Locate the cell with the specified text and output its [X, Y] center coordinate. 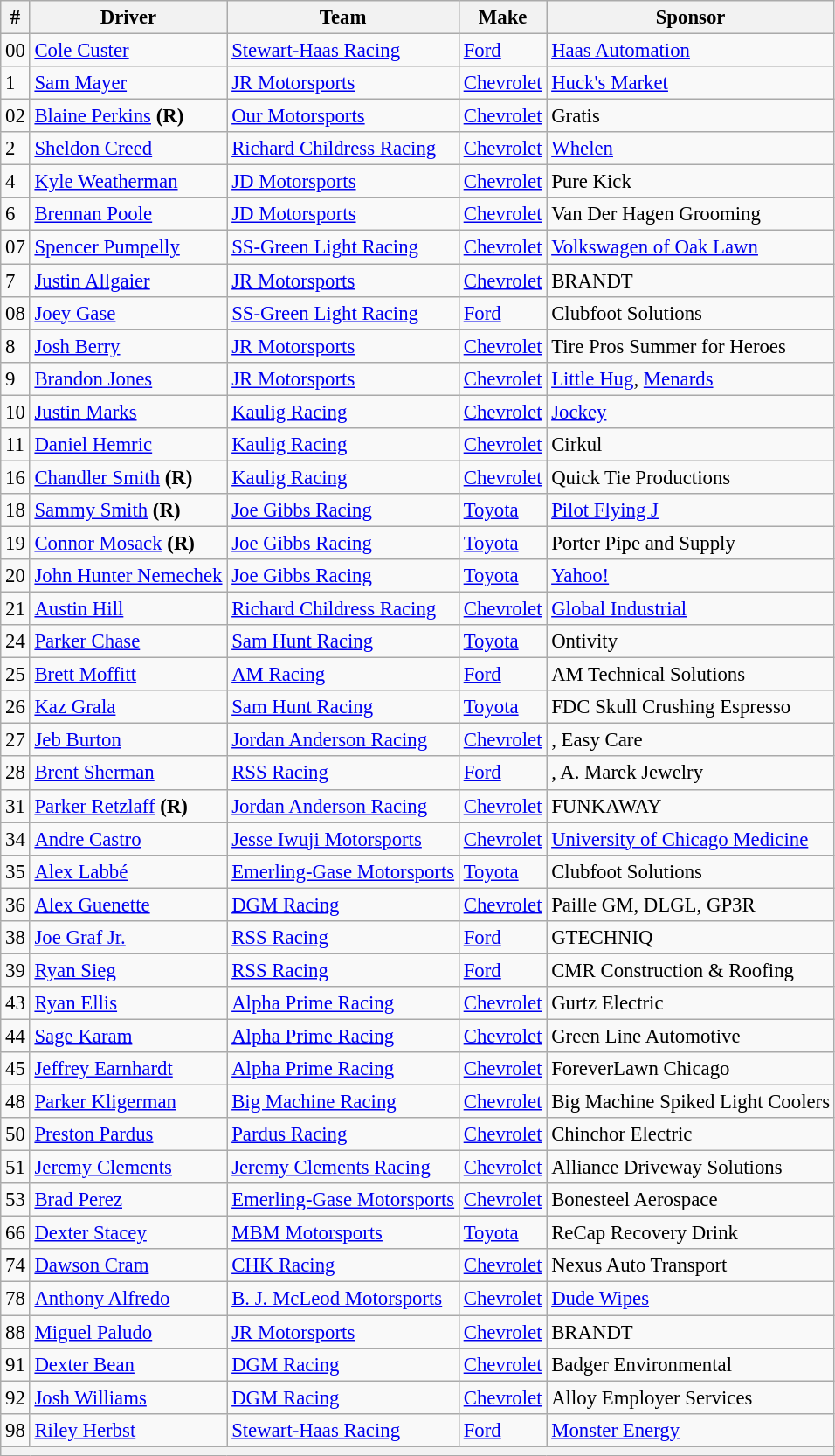
21 [16, 609]
Connor Mosack (R) [128, 543]
Dexter Bean [128, 1364]
20 [16, 576]
27 [16, 740]
Brent Sherman [128, 773]
Alex Labbé [128, 871]
Jesse Iwuji Motorsports [343, 839]
Alex Guenette [128, 905]
Jeremy Clements Racing [343, 1168]
53 [16, 1200]
Dexter Stacey [128, 1233]
25 [16, 675]
Tire Pros Summer for Heroes [691, 346]
Parker Retzlaff (R) [128, 806]
9 [16, 378]
University of Chicago Medicine [691, 839]
Kaz Grala [128, 707]
Volkswagen of Oak Lawn [691, 247]
43 [16, 1003]
Cirkul [691, 445]
, Easy Care [691, 740]
Little Hug, Menards [691, 378]
Jockey [691, 412]
Ryan Sieg [128, 970]
31 [16, 806]
Nexus Auto Transport [691, 1266]
Chinchor Electric [691, 1134]
Austin Hill [128, 609]
Cole Custer [128, 51]
Joe Graf Jr. [128, 938]
Pure Kick [691, 182]
24 [16, 641]
Brandon Jones [128, 378]
50 [16, 1134]
Alliance Driveway Solutions [691, 1168]
Paille GM, DLGL, GP3R [691, 905]
91 [16, 1364]
Team [343, 17]
16 [16, 477]
B. J. McLeod Motorsports [343, 1299]
Brett Moffitt [128, 675]
2 [16, 149]
Anthony Alfredo [128, 1299]
Pardus Racing [343, 1134]
Spencer Pumpelly [128, 247]
# [16, 17]
39 [16, 970]
Yahoo! [691, 576]
FUNKAWAY [691, 806]
Pilot Flying J [691, 510]
Justin Allgaier [128, 281]
48 [16, 1102]
66 [16, 1233]
AM Technical Solutions [691, 675]
38 [16, 938]
Monster Energy [691, 1430]
74 [16, 1266]
Sheldon Creed [128, 149]
6 [16, 214]
Parker Kligerman [128, 1102]
Brennan Poole [128, 214]
Porter Pipe and Supply [691, 543]
34 [16, 839]
Joey Gase [128, 313]
ReCap Recovery Drink [691, 1233]
Sponsor [691, 17]
Van Der Hagen Grooming [691, 214]
45 [16, 1069]
28 [16, 773]
Jeremy Clements [128, 1168]
Justin Marks [128, 412]
51 [16, 1168]
Miguel Paludo [128, 1332]
Preston Pardus [128, 1134]
Sage Karam [128, 1036]
Bonesteel Aerospace [691, 1200]
MBM Motorsports [343, 1233]
FDC Skull Crushing Espresso [691, 707]
Haas Automation [691, 51]
Dawson Cram [128, 1266]
Andre Castro [128, 839]
Our Motorsports [343, 116]
00 [16, 51]
Ontivity [691, 641]
Sammy Smith (R) [128, 510]
35 [16, 871]
Chandler Smith (R) [128, 477]
Make [502, 17]
02 [16, 116]
CMR Construction & Roofing [691, 970]
26 [16, 707]
36 [16, 905]
Big Machine Racing [343, 1102]
Gratis [691, 116]
8 [16, 346]
Gurtz Electric [691, 1003]
Parker Chase [128, 641]
Whelen [691, 149]
, A. Marek Jewelry [691, 773]
92 [16, 1397]
ForeverLawn Chicago [691, 1069]
4 [16, 182]
Badger Environmental [691, 1364]
Kyle Weatherman [128, 182]
44 [16, 1036]
Jeb Burton [128, 740]
7 [16, 281]
07 [16, 247]
Blaine Perkins (R) [128, 116]
Driver [128, 17]
Brad Perez [128, 1200]
08 [16, 313]
18 [16, 510]
CHK Racing [343, 1266]
Alloy Employer Services [691, 1397]
Jeffrey Earnhardt [128, 1069]
Quick Tie Productions [691, 477]
Big Machine Spiked Light Coolers [691, 1102]
Sam Mayer [128, 83]
11 [16, 445]
Josh Berry [128, 346]
88 [16, 1332]
19 [16, 543]
98 [16, 1430]
John Hunter Nemechek [128, 576]
78 [16, 1299]
AM Racing [343, 675]
Riley Herbst [128, 1430]
GTECHNIQ [691, 938]
Josh Williams [128, 1397]
Ryan Ellis [128, 1003]
10 [16, 412]
1 [16, 83]
Global Industrial [691, 609]
Daniel Hemric [128, 445]
Green Line Automotive [691, 1036]
Huck's Market [691, 83]
Dude Wipes [691, 1299]
